Search for the cell housing the specified text and yield its [x, y] center coordinate. 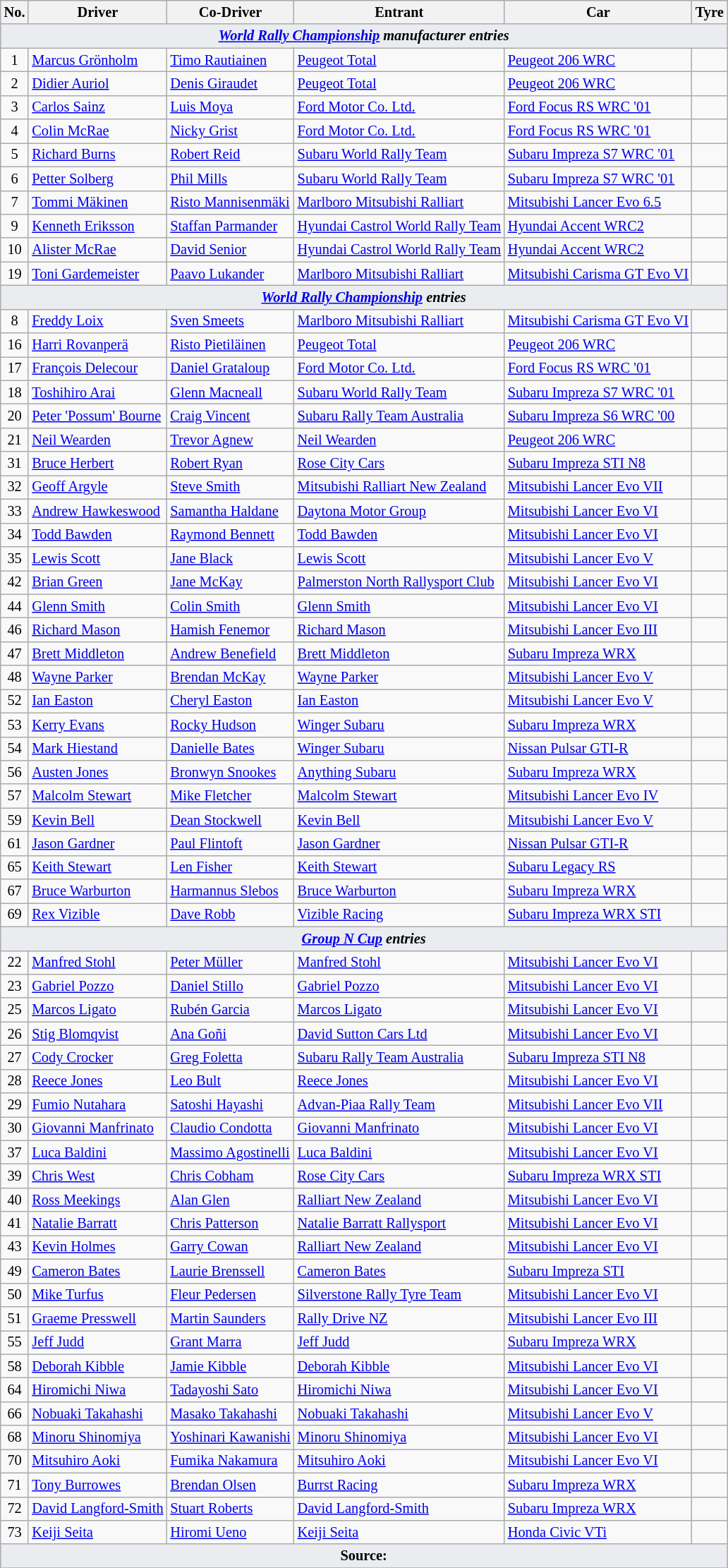
Luis Moya [230, 107]
Tony Burrowes [97, 1485]
Paavo Lukander [230, 274]
32 [15, 487]
Greg Foletta [230, 1057]
Garry Cowan [230, 1247]
Kenneth Eriksson [97, 226]
65 [15, 867]
70 [15, 1461]
5 [15, 155]
Harmannus Slebos [230, 891]
1 [15, 60]
43 [15, 1247]
Cheryl Easton [230, 701]
69 [15, 915]
55 [15, 1342]
Tommi Mäkinen [97, 203]
Toni Gardemeister [97, 274]
50 [15, 1295]
9 [15, 226]
Mitsubishi Lancer Evo 6.5 [598, 203]
Entrant [399, 12]
Rally Drive NZ [399, 1318]
47 [15, 653]
Dave Robb [230, 915]
Source: [364, 1556]
Rex Vizible [97, 915]
Masako Takahashi [230, 1413]
Claudio Condotta [230, 1128]
Colin Smith [230, 606]
Timo Rautiainen [230, 60]
28 [15, 1081]
Silverstone Rally Tyre Team [399, 1295]
Anything Subaru [399, 772]
Palmerston North Rallysport Club [399, 582]
10 [15, 250]
Laurie Brenssell [230, 1271]
Advan-Piaa Rally Team [399, 1105]
19 [15, 274]
58 [15, 1366]
Tadayoshi Sato [230, 1389]
71 [15, 1485]
Tyre [710, 12]
Massimo Agostinelli [230, 1152]
Kevin Holmes [97, 1247]
Natalie Barratt Rallysport [399, 1224]
David Sutton Cars Ltd [399, 1034]
Graeme Presswell [97, 1318]
44 [15, 606]
72 [15, 1509]
31 [15, 464]
26 [15, 1034]
World Rally Championship manufacturer entries [364, 36]
Steve Smith [230, 487]
Andrew Hawkeswood [97, 511]
Chris West [97, 1176]
Glenn Macneall [230, 392]
54 [15, 749]
Natalie Barratt [97, 1224]
Stuart Roberts [230, 1509]
61 [15, 843]
David Senior [230, 250]
Martin Saunders [230, 1318]
Danielle Bates [230, 749]
66 [15, 1413]
Leo Bult [230, 1081]
16 [15, 345]
Mike Turfus [97, 1295]
No. [15, 12]
Stig Blomqvist [97, 1034]
Brendan Olsen [230, 1485]
Subaru Impreza S6 WRC '00 [598, 416]
Fleur Pedersen [230, 1295]
Bruce Herbert [97, 464]
Robert Ryan [230, 464]
Daytona Motor Group [399, 511]
Hiromi Ueno [230, 1532]
20 [15, 416]
7 [15, 203]
17 [15, 368]
3 [15, 107]
Len Fisher [230, 867]
Austen Jones [97, 772]
Bronwyn Snookes [230, 772]
World Rally Championship entries [364, 297]
Brendan McKay [230, 677]
6 [15, 179]
Rocky Hudson [230, 725]
41 [15, 1224]
Risto Pietiläinen [230, 345]
Fumika Nakamura [230, 1461]
48 [15, 677]
Petter Solberg [97, 179]
Samantha Haldane [230, 511]
Brian Green [97, 582]
Car [598, 12]
Jamie Kibble [230, 1366]
Colin McRae [97, 131]
Hamish Fenemor [230, 629]
Didier Auriol [97, 83]
Phil Mills [230, 179]
30 [15, 1128]
42 [15, 582]
Jane Black [230, 558]
37 [15, 1152]
52 [15, 701]
Fumio Nutahara [97, 1105]
Daniel Grataloup [230, 368]
Harri Rovanperä [97, 345]
46 [15, 629]
Nicky Grist [230, 131]
56 [15, 772]
Robert Reid [230, 155]
Staffan Parmander [230, 226]
Subaru Legacy RS [598, 867]
68 [15, 1437]
73 [15, 1532]
Raymond Bennett [230, 535]
Vizible Racing [399, 915]
Chris Cobham [230, 1176]
Carlos Sainz [97, 107]
39 [15, 1176]
29 [15, 1105]
27 [15, 1057]
Mitsubishi Lancer Evo IV [598, 796]
23 [15, 986]
Risto Mannisenmäki [230, 203]
Paul Flintoft [230, 843]
Sven Smeets [230, 321]
Peter Müller [230, 963]
49 [15, 1271]
34 [15, 535]
Honda Civic VTi [598, 1532]
Mike Fletcher [230, 796]
8 [15, 321]
33 [15, 511]
Alister McRae [97, 250]
Alan Glen [230, 1200]
Andrew Benefield [230, 653]
Group N Cup entries [364, 939]
Ana Goñi [230, 1034]
Kerry Evans [97, 725]
2 [15, 83]
57 [15, 796]
Denis Giraudet [230, 83]
Subaru Impreza STI [598, 1271]
Richard Burns [97, 155]
Mitsubishi Ralliart New Zealand [399, 487]
Craig Vincent [230, 416]
35 [15, 558]
22 [15, 963]
Marcus Grönholm [97, 60]
18 [15, 392]
Cody Crocker [97, 1057]
Mark Hiestand [97, 749]
25 [15, 1010]
Dean Stockwell [230, 820]
Geoff Argyle [97, 487]
Ross Meekings [97, 1200]
François Delecour [97, 368]
Trevor Agnew [230, 440]
Daniel Stillo [230, 986]
21 [15, 440]
4 [15, 131]
67 [15, 891]
Grant Marra [230, 1342]
Satoshi Hayashi [230, 1105]
Burrst Racing [399, 1485]
Toshihiro Arai [97, 392]
Yoshinari Kawanishi [230, 1437]
Freddy Loix [97, 321]
40 [15, 1200]
Driver [97, 12]
59 [15, 820]
51 [15, 1318]
Co-Driver [230, 12]
64 [15, 1389]
Peter 'Possum' Bourne [97, 416]
Rubén Garcia [230, 1010]
Jane McKay [230, 582]
Chris Patterson [230, 1224]
53 [15, 725]
